Identify which cell holds the provided text, then report its [x, y] central coordinate. 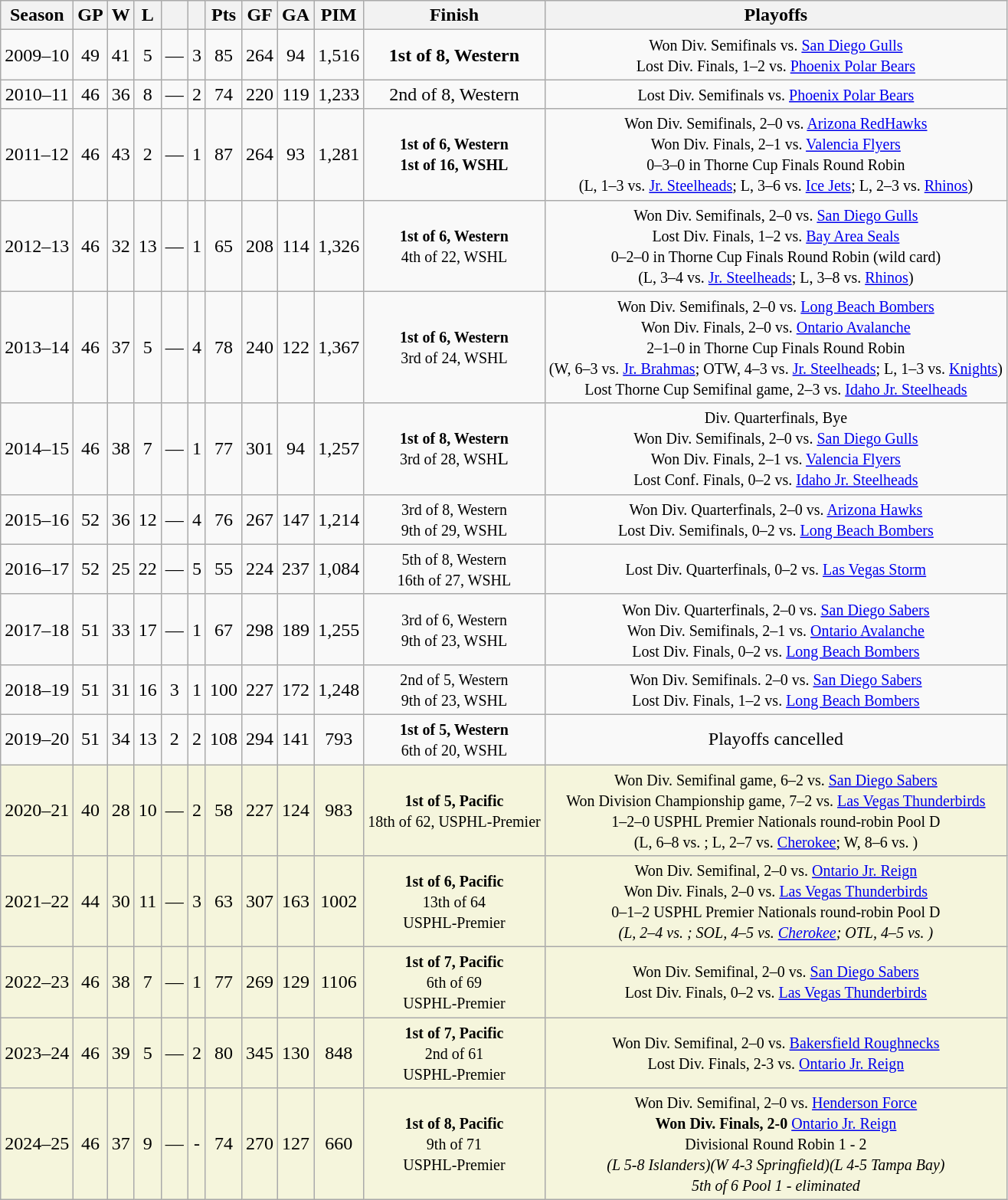
1st of 5, Western6th of 20, WSHL [455, 739]
2014–15 [37, 449]
31 [121, 690]
1st of 8, Pacific9th of 71USPHL-Premier [455, 1144]
122 [296, 347]
1,214 [339, 520]
345 [260, 1053]
2021–22 [37, 901]
1,084 [339, 569]
Finish [455, 15]
Pts [224, 15]
Won Div. Semifinals vs. San Diego GullsLost Div. Finals, 1–2 vs. Phoenix Polar Bears [775, 55]
129 [296, 982]
2024–25 [37, 1144]
1st of 8, Western3rd of 28, WSHL [455, 449]
1,516 [339, 55]
267 [260, 520]
307 [260, 901]
1,326 [339, 245]
93 [296, 155]
1st of 7, Pacific6th of 69USPHL-Premier [455, 982]
2013–14 [37, 347]
130 [296, 1053]
2016–17 [37, 569]
2023–24 [37, 1053]
10 [147, 811]
240 [260, 347]
Playoffs cancelled [775, 739]
301 [260, 449]
114 [296, 245]
34 [121, 739]
17 [147, 629]
2011–12 [37, 155]
67 [224, 629]
1st of 8, Western [455, 55]
40 [90, 811]
Won Div. Semifinal, 2–0 vs. Bakersfield RoughnecksLost Div. Finals, 2-3 vs. Ontario Jr. Reign [775, 1053]
2017–18 [37, 629]
172 [296, 690]
W [121, 15]
1,248 [339, 690]
GP [90, 15]
141 [296, 739]
80 [224, 1053]
11 [147, 901]
2nd of 5, Western9th of 23, WSHL [455, 690]
65 [224, 245]
1st of 6, Western3rd of 24, WSHL [455, 347]
1st of 6, Western4th of 22, WSHL [455, 245]
269 [260, 982]
298 [260, 629]
- [196, 1144]
22 [147, 569]
1st of 5, Pacific18th of 62, USPHL-Premier [455, 811]
43 [121, 155]
983 [339, 811]
Won Div. Semifinal, 2–0 vs. San Diego SabersLost Div. Finals, 0–2 vs. Las Vegas Thunderbirds [775, 982]
1106 [339, 982]
GF [260, 15]
Lost Div. Semifinals vs. Phoenix Polar Bears [775, 94]
78 [224, 347]
189 [296, 629]
1,257 [339, 449]
147 [296, 520]
55 [224, 569]
793 [339, 739]
848 [339, 1053]
270 [260, 1144]
L [147, 15]
294 [260, 739]
GA [296, 15]
Won Div. Quarterfinals, 2–0 vs. Arizona HawksLost Div. Semifinals, 0–2 vs. Long Beach Bombers [775, 520]
1,255 [339, 629]
119 [296, 94]
3rd of 6, Western9th of 23, WSHL [455, 629]
33 [121, 629]
58 [224, 811]
49 [90, 55]
41 [121, 55]
2022–23 [37, 982]
16 [147, 690]
2020–21 [37, 811]
108 [224, 739]
124 [296, 811]
63 [224, 901]
1,233 [339, 94]
2nd of 8, Western [455, 94]
3rd of 8, Western9th of 29, WSHL [455, 520]
PIM [339, 15]
44 [90, 901]
2012–13 [37, 245]
660 [339, 1144]
25 [121, 569]
9 [147, 1144]
5th of 8, Western16th of 27, WSHL [455, 569]
1st of 7, Pacific2nd of 61USPHL-Premier [455, 1053]
224 [260, 569]
220 [260, 94]
12 [147, 520]
8 [147, 94]
2019–20 [37, 739]
Won Div. Semifinals. 2–0 vs. San Diego SabersLost Div. Finals, 1–2 vs. Long Beach Bombers [775, 690]
Playoffs [775, 15]
2015–16 [37, 520]
237 [296, 569]
87 [224, 155]
Lost Div. Quarterfinals, 0–2 vs. Las Vegas Storm [775, 569]
1,281 [339, 155]
2010–11 [37, 94]
1002 [339, 901]
100 [224, 690]
85 [224, 55]
Won Div. Quarterfinals, 2–0 vs. San Diego SabersWon Div. Semifinals, 2–1 vs. Ontario AvalancheLost Div. Finals, 0–2 vs. Long Beach Bombers [775, 629]
163 [296, 901]
1st of 6, Western1st of 16, WSHL [455, 155]
76 [224, 520]
32 [121, 245]
127 [296, 1144]
1,367 [339, 347]
1st of 6, Pacific13th of 64 USPHL-Premier [455, 901]
Season [37, 15]
2009–10 [37, 55]
28 [121, 811]
2018–19 [37, 690]
39 [121, 1053]
30 [121, 901]
208 [260, 245]
